Scan for the cell matching the given text and deliver its [x, y] coordinate at center. 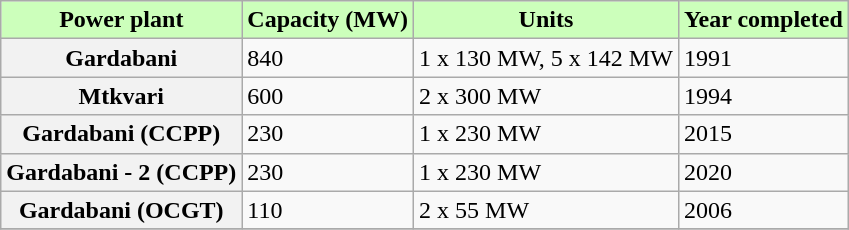
1 x 130 MW, 5 x 142 MW [546, 58]
Gardabani [122, 58]
Units [546, 20]
2 x 55 MW [546, 210]
1994 [763, 96]
2 x 300 MW [546, 96]
Power plant [122, 20]
110 [328, 210]
2015 [763, 134]
2006 [763, 210]
840 [328, 58]
Gardabani (CCPP) [122, 134]
Gardabani (OCGT) [122, 210]
Capacity (MW) [328, 20]
600 [328, 96]
Mtkvari [122, 96]
2020 [763, 172]
Year completed [763, 20]
Gardabani - 2 (CCPP) [122, 172]
1991 [763, 58]
